Identify which cell holds the provided text, then report its [X, Y] central coordinate. 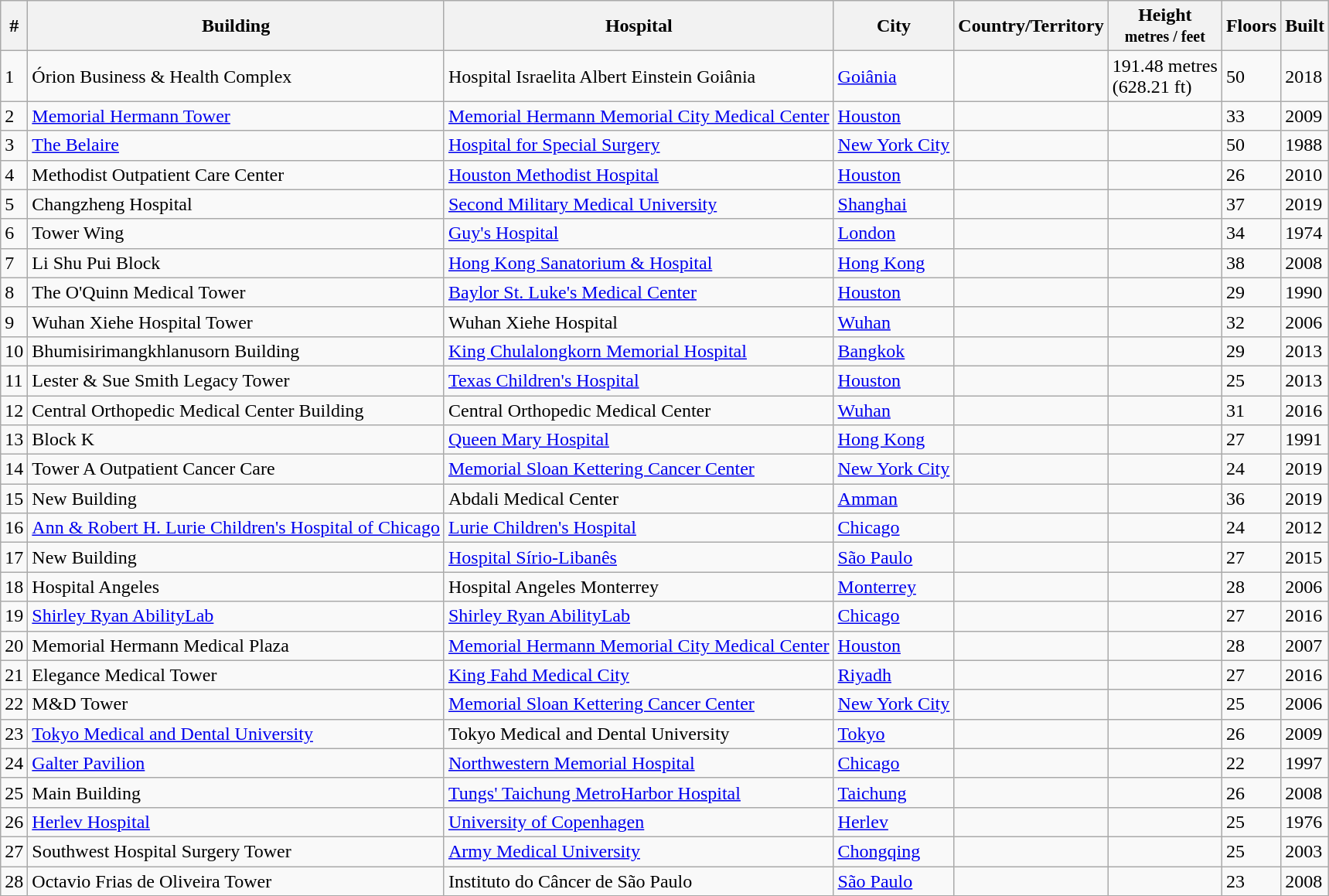
9 [14, 322]
Changzheng Hospital [237, 204]
Built [1305, 26]
Elegance Medical Tower [237, 675]
Second Military Medical University [639, 204]
8 [14, 292]
31 [1251, 411]
Herlev Hospital [237, 822]
Bangkok [894, 351]
Southwest Hospital Surgery Tower [237, 851]
2003 [1305, 851]
University of Copenhagen [639, 822]
Herlev [894, 822]
Texas Children's Hospital [639, 380]
2010 [1305, 175]
7 [14, 263]
Shanghai [894, 204]
# [14, 26]
Hospital [639, 26]
Li Shu Pui Block [237, 263]
11 [14, 380]
Hospital for Special Surgery [639, 145]
1974 [1305, 233]
The Belaire [237, 145]
14 [14, 469]
Chongqing [894, 851]
Wuhan Xiehe Hospital Tower [237, 322]
Riyadh [894, 675]
1990 [1305, 292]
London [894, 233]
2007 [1305, 646]
Órion Business & Health Complex [237, 76]
Central Orthopedic Medical Center [639, 411]
Tungs' Taichung MetroHarbor Hospital [639, 792]
13 [14, 440]
3 [14, 145]
King Chulalongkorn Memorial Hospital [639, 351]
M&D Tower [237, 704]
Octavio Frias de Oliveira Tower [237, 881]
Lester & Sue Smith Legacy Tower [237, 380]
Wuhan Xiehe Hospital [639, 322]
Tower Wing [237, 233]
Goiânia [894, 76]
Guy's Hospital [639, 233]
Hospital Angeles Monterrey [639, 587]
Hospital Sírio-Libanês [639, 557]
1991 [1305, 440]
Memorial Hermann Medical Plaza [237, 646]
Bhumisirimangkhlanusorn Building [237, 351]
1988 [1305, 145]
Hospital Israelita Albert Einstein Goiânia [639, 76]
Main Building [237, 792]
38 [1251, 263]
37 [1251, 204]
12 [14, 411]
1997 [1305, 763]
Queen Mary Hospital [639, 440]
18 [14, 587]
Hospital Angeles [237, 587]
Abdali Medical Center [639, 499]
Country/Territory [1031, 26]
Houston Methodist Hospital [639, 175]
2012 [1305, 528]
17 [14, 557]
Monterrey [894, 587]
Hong Kong Sanatorium & Hospital [639, 263]
33 [1251, 116]
Floors [1251, 26]
1 [14, 76]
21 [14, 675]
15 [14, 499]
20 [14, 646]
Heightmetres / feet [1164, 26]
Tokyo [894, 734]
Taichung [894, 792]
16 [14, 528]
Tower A Outpatient Cancer Care [237, 469]
5 [14, 204]
2015 [1305, 557]
2018 [1305, 76]
4 [14, 175]
Baylor St. Luke's Medical Center [639, 292]
1976 [1305, 822]
Central Orthopedic Medical Center Building [237, 411]
Army Medical University [639, 851]
Building [237, 26]
2 [14, 116]
The O'Quinn Medical Tower [237, 292]
32 [1251, 322]
191.48 metres(628.21 ft) [1164, 76]
19 [14, 616]
Lurie Children's Hospital [639, 528]
Ann & Robert H. Lurie Children's Hospital of Chicago [237, 528]
36 [1251, 499]
6 [14, 233]
34 [1251, 233]
Galter Pavilion [237, 763]
Amman [894, 499]
10 [14, 351]
Instituto do Câncer de São Paulo [639, 881]
Block K [237, 440]
Northwestern Memorial Hospital [639, 763]
Methodist Outpatient Care Center [237, 175]
City [894, 26]
King Fahd Medical City [639, 675]
Memorial Hermann Tower [237, 116]
